Detect which cell encompasses the target text, then output its (X, Y) center coordinate. 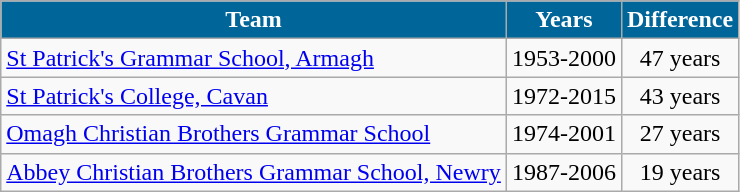
Omagh Christian Brothers Grammar School (254, 134)
47 years (680, 58)
43 years (680, 96)
19 years (680, 172)
1974-2001 (564, 134)
1987-2006 (564, 172)
Abbey Christian Brothers Grammar School, Newry (254, 172)
Difference (680, 20)
St Patrick's College, Cavan (254, 96)
1953-2000 (564, 58)
1972-2015 (564, 96)
St Patrick's Grammar School, Armagh (254, 58)
27 years (680, 134)
Team (254, 20)
Years (564, 20)
